Extract the [x, y] coordinate from the center of the cell holding the provided text.  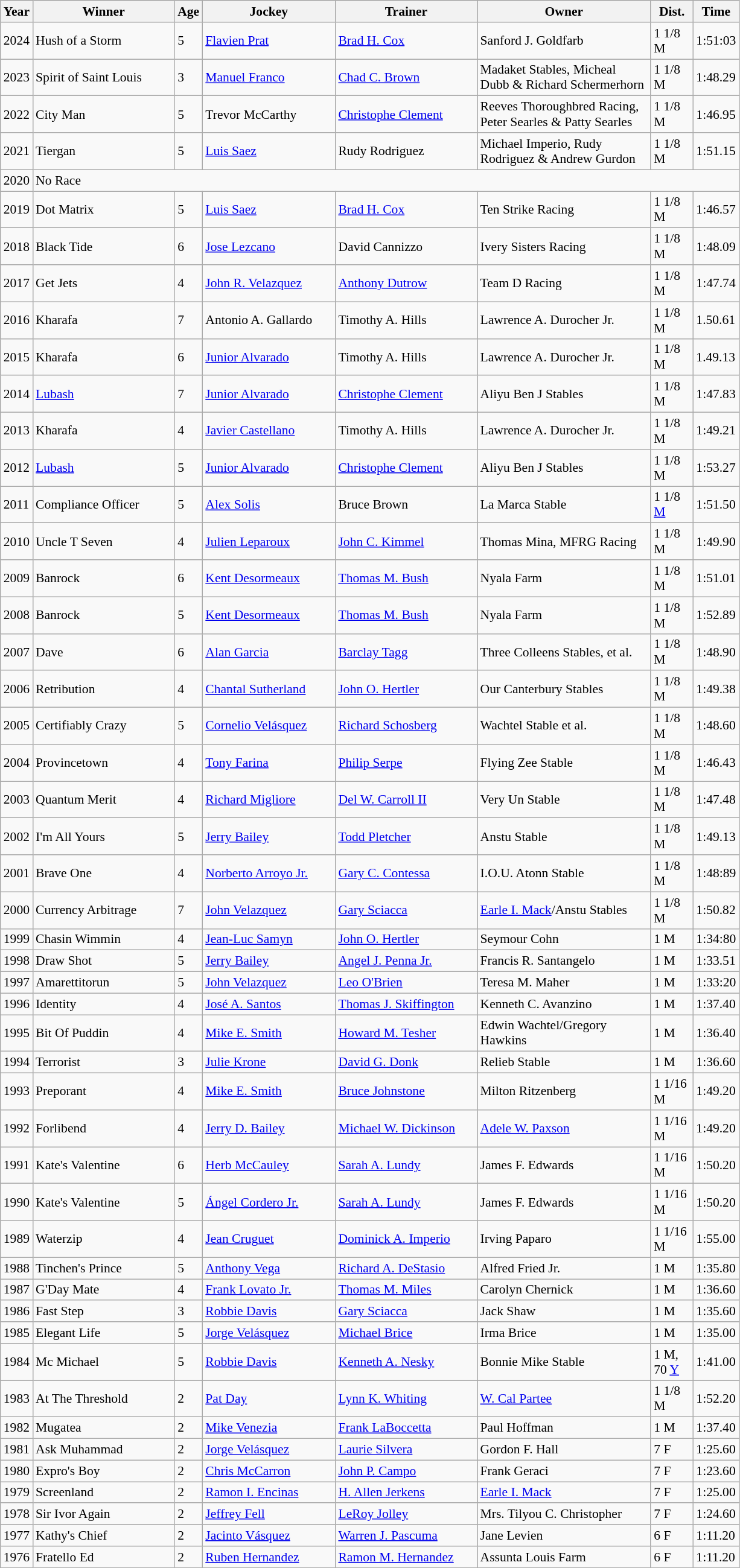
Team D Racing [564, 284]
Black Tide [104, 246]
Tony Farina [269, 763]
Ángel Cordero Jr. [269, 1202]
Spirit of Saint Louis [104, 77]
2015 [17, 357]
Sanford J. Goldfarb [564, 41]
Relieb Stable [564, 1062]
Forlibend [104, 1128]
H. Allen Jerkens [406, 1493]
Dot Matrix [104, 210]
2010 [17, 542]
Dave [104, 652]
Alan Garcia [269, 652]
1:55.00 [716, 1239]
2024 [17, 41]
1999 [17, 939]
2001 [17, 874]
Fratello Ed [104, 1557]
Alex Solis [269, 504]
1979 [17, 1493]
2011 [17, 504]
I'm All Yours [104, 836]
Rudy Rodriguez [406, 151]
John P. Campo [406, 1471]
1:51.50 [716, 504]
Preporant [104, 1092]
1:47.83 [716, 395]
2019 [17, 210]
Trevor McCarthy [269, 115]
Provincetown [104, 763]
2014 [17, 395]
Jane Levien [564, 1535]
1:24.60 [716, 1514]
Richard Schosberg [406, 726]
1981 [17, 1450]
Thomas Mina, MFRG Racing [564, 542]
Reeves Thoroughbred Racing, Peter Searles & Patty Searles [564, 115]
Ask Muhammad [104, 1450]
2018 [17, 246]
John R. Velazquez [269, 284]
1:47.74 [716, 284]
Teresa M. Maher [564, 983]
Thomas J. Skiffington [406, 1004]
Michael Imperio, Rudy Rodriguez & Andrew Gurdon [564, 151]
At The Threshold [104, 1398]
1:33.51 [716, 961]
1985 [17, 1333]
1984 [17, 1362]
1992 [17, 1128]
Jean-Luc Samyn [269, 939]
1:33:20 [716, 983]
1994 [17, 1062]
1:48.90 [716, 652]
Ten Strike Racing [564, 210]
Quantum Merit [104, 800]
1996 [17, 1004]
Paul Hoffman [564, 1428]
1.49.13 [716, 357]
Age [188, 11]
1:53.27 [716, 468]
2002 [17, 836]
City Man [104, 115]
Milton Ritzenberg [564, 1092]
1:25.00 [716, 1493]
2022 [17, 115]
1995 [17, 1033]
2000 [17, 910]
Cornelio Velásquez [269, 726]
Frank LaBoccetta [406, 1428]
Ramon M. Hernandez [406, 1557]
Frank Lovato Jr. [269, 1290]
1986 [17, 1312]
Norberto Arroyo Jr. [269, 874]
Owner [564, 11]
2006 [17, 689]
W. Cal Partee [564, 1398]
1993 [17, 1092]
1:52.89 [716, 615]
Lynn K. Whiting [406, 1398]
Jack Shaw [564, 1312]
Mugatea [104, 1428]
Julie Krone [269, 1062]
Terrorist [104, 1062]
1:46.57 [716, 210]
Mrs. Tilyou C. Christopher [564, 1514]
Madaket Stables, Micheal Dubb & Richard Schermerhorn [564, 77]
Barclay Tagg [406, 652]
Bonnie Mike Stable [564, 1362]
Philip Serpe [406, 763]
Flying Zee Stable [564, 763]
Get Jets [104, 284]
1:48.29 [716, 77]
Year [17, 11]
Michael W. Dickinson [406, 1128]
Irving Paparo [564, 1239]
2017 [17, 284]
1:47.48 [716, 800]
1991 [17, 1166]
Identity [104, 1004]
1:49.38 [716, 689]
Bit Of Puddin [104, 1033]
1997 [17, 983]
1:35.60 [716, 1312]
Julien Leparoux [269, 542]
Assunta Louis Farm [564, 1557]
LeRoy Jolley [406, 1514]
Bruce Brown [406, 504]
Fast Step [104, 1312]
Mc Michael [104, 1362]
Anstu Stable [564, 836]
1:35.00 [716, 1333]
Brave One [104, 874]
Thomas M. Miles [406, 1290]
Chad C. Brown [406, 77]
Javier Castellano [269, 431]
2004 [17, 763]
1990 [17, 1202]
Del W. Carroll II [406, 800]
2003 [17, 800]
Amarettitorun [104, 983]
David Cannizzo [406, 246]
Retribution [104, 689]
Certifiably Crazy [104, 726]
Jeffrey Fell [269, 1514]
1.50.61 [716, 320]
Chantal Sutherland [269, 689]
Uncle T Seven [104, 542]
1:46.95 [716, 115]
1:35.80 [716, 1268]
Earle I. Mack [564, 1493]
1:49.90 [716, 542]
Jerry D. Bailey [269, 1128]
Ivery Sisters Racing [564, 246]
Ramon I. Encinas [269, 1493]
Howard M. Tesher [406, 1033]
2016 [17, 320]
2005 [17, 726]
José A. Santos [269, 1004]
1 M, 70 Y [672, 1362]
1:48.60 [716, 726]
1988 [17, 1268]
Michael Brice [406, 1333]
1:46.43 [716, 763]
Sir Ivor Again [104, 1514]
Herb McCauley [269, 1166]
Antonio A. Gallardo [269, 320]
Hush of a Storm [104, 41]
Jean Cruguet [269, 1239]
2020 [17, 180]
Draw Shot [104, 961]
2012 [17, 468]
La Marca Stable [564, 504]
Francis R. Santangelo [564, 961]
1:36.40 [716, 1033]
Mike Venezia [269, 1428]
Waterzip [104, 1239]
Very Un Stable [564, 800]
Pat Day [269, 1398]
Ruben Hernandez [269, 1557]
G'Day Mate [104, 1290]
Seymour Cohn [564, 939]
Anthony Vega [269, 1268]
No Race [386, 180]
Dominick A. Imperio [406, 1239]
2008 [17, 615]
1:51.01 [716, 578]
Expro's Boy [104, 1471]
I.O.U. Atonn Stable [564, 874]
Richard Migliore [269, 800]
1977 [17, 1535]
1:51:03 [716, 41]
Our Canterbury Stables [564, 689]
Dist. [672, 11]
Jockey [269, 11]
2007 [17, 652]
Gordon F. Hall [564, 1450]
Kenneth C. Avanzino [564, 1004]
Frank Geraci [564, 1471]
Kathy's Chief [104, 1535]
1:49.13 [716, 836]
Tiergan [104, 151]
1978 [17, 1514]
1987 [17, 1290]
David G. Donk [406, 1062]
1989 [17, 1239]
1:51.15 [716, 151]
Earle I. Mack/Anstu Stables [564, 910]
1983 [17, 1398]
1:41.00 [716, 1362]
Compliance Officer [104, 504]
Bruce Johnstone [406, 1092]
Warren J. Pascuma [406, 1535]
Currency Arbitrage [104, 910]
Winner [104, 11]
Anthony Dutrow [406, 284]
2023 [17, 77]
1:49.21 [716, 431]
Elegant Life [104, 1333]
Manuel Franco [269, 77]
Tinchen's Prince [104, 1268]
John C. Kimmel [406, 542]
Jacinto Vásquez [269, 1535]
Laurie Silvera [406, 1450]
Edwin Wachtel/Gregory Hawkins [564, 1033]
1:50.82 [716, 910]
Flavien Prat [269, 41]
1980 [17, 1471]
Three Colleens Stables, et al. [564, 652]
Irma Brice [564, 1333]
Angel J. Penna Jr. [406, 961]
Time [716, 11]
Trainer [406, 11]
Kenneth A. Nesky [406, 1362]
1:23.60 [716, 1471]
1982 [17, 1428]
Chris McCarron [269, 1471]
1:25.60 [716, 1450]
1:34:80 [716, 939]
Chasin Wimmin [104, 939]
1:48:89 [716, 874]
Adele W. Paxson [564, 1128]
Carolyn Chernick [564, 1290]
1976 [17, 1557]
Screenland [104, 1493]
1:52.20 [716, 1398]
1:48.09 [716, 246]
Alfred Fried Jr. [564, 1268]
2021 [17, 151]
Richard A. DeStasio [406, 1268]
2013 [17, 431]
Todd Pletcher [406, 836]
Leo O'Brien [406, 983]
Wachtel Stable et al. [564, 726]
2009 [17, 578]
Jose Lezcano [269, 246]
Gary C. Contessa [406, 874]
1998 [17, 961]
